Locate the cell with the specified text and output its (x, y) center coordinate. 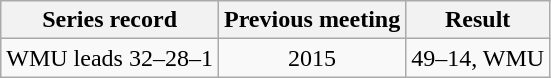
2015 (312, 58)
Series record (110, 20)
WMU leads 32–28–1 (110, 58)
49–14, WMU (478, 58)
Previous meeting (312, 20)
Result (478, 20)
